Capture the cell that displays the provided text and extract its [x, y] central coordinate. 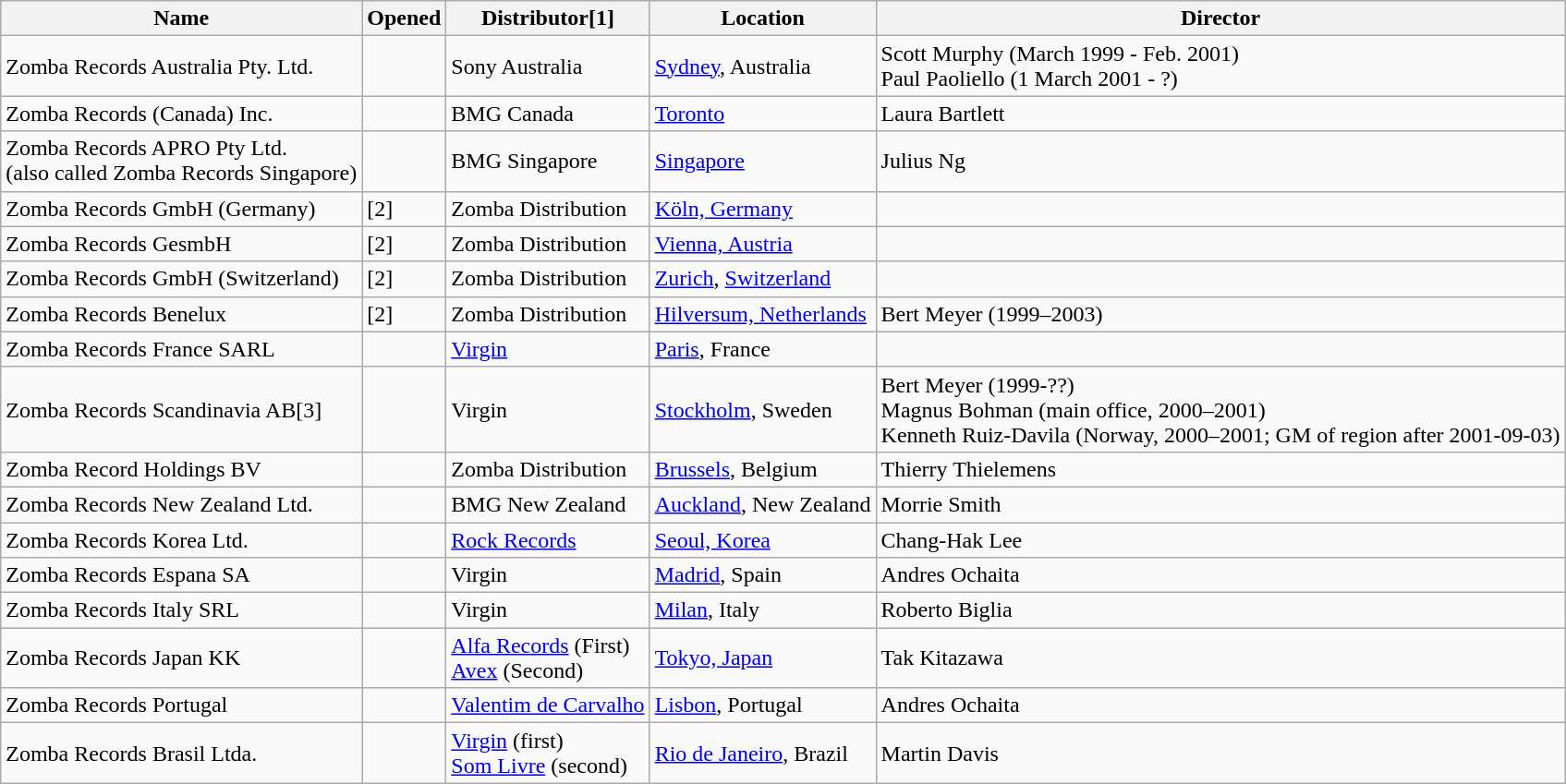
Toronto [763, 114]
Köln, Germany [763, 209]
Zomba Records Brasil Ltda. [181, 754]
Paris, France [763, 349]
Auckland, New Zealand [763, 504]
Hilversum, Netherlands [763, 314]
Bert Meyer (1999–2003) [1220, 314]
Seoul, Korea [763, 540]
Madrid, Spain [763, 575]
Laura Bartlett [1220, 114]
BMG Singapore [548, 161]
Martin Davis [1220, 754]
Rock Records [548, 540]
Zomba Records Australia Pty. Ltd. [181, 66]
Singapore [763, 161]
Virgin (first)Som Livre (second) [548, 754]
Bert Meyer (1999-??)Magnus Bohman (main office, 2000–2001)Kenneth Ruiz-Davila (Norway, 2000–2001; GM of region after 2001-09-03) [1220, 409]
Zomba Records (Canada) Inc. [181, 114]
Valentim de Carvalho [548, 706]
Stockholm, Sweden [763, 409]
Zomba Records New Zealand Ltd. [181, 504]
Director [1220, 18]
Rio de Janeiro, Brazil [763, 754]
Vienna, Austria [763, 244]
Milan, Italy [763, 610]
Zomba Records GmbH (Germany) [181, 209]
Zomba Records France SARL [181, 349]
Zomba Record Holdings BV [181, 469]
Thierry Thielemens [1220, 469]
Zurich, Switzerland [763, 279]
Zomba Records Korea Ltd. [181, 540]
Opened [405, 18]
Morrie Smith [1220, 504]
Chang-Hak Lee [1220, 540]
BMG New Zealand [548, 504]
Sony Australia [548, 66]
BMG Canada [548, 114]
Distributor[1] [548, 18]
Zomba Records Espana SA [181, 575]
Scott Murphy (March 1999 - Feb. 2001) Paul Paoliello (1 March 2001 - ?) [1220, 66]
Brussels, Belgium [763, 469]
Zomba Records Scandinavia AB[3] [181, 409]
Julius Ng [1220, 161]
Lisbon, Portugal [763, 706]
Sydney, Australia [763, 66]
Tak Kitazawa [1220, 657]
Roberto Biglia [1220, 610]
Name [181, 18]
Zomba Records Japan KK [181, 657]
Zomba Records Portugal [181, 706]
Zomba Records Benelux [181, 314]
Tokyo, Japan [763, 657]
Zomba Records Italy SRL [181, 610]
Alfa Records (First)Avex (Second) [548, 657]
Zomba Records APRO Pty Ltd.(also called Zomba Records Singapore) [181, 161]
Zomba Records GmbH (Switzerland) [181, 279]
Location [763, 18]
Zomba Records GesmbH [181, 244]
